Determine the (X, Y) coordinate at the center of the cell enclosing the given text.  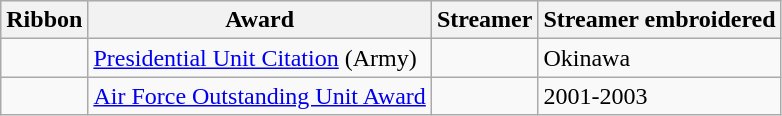
Ribbon (44, 20)
Air Force Outstanding Unit Award (260, 96)
2001-2003 (660, 96)
Presidential Unit Citation (Army) (260, 58)
Streamer embroidered (660, 20)
Award (260, 20)
Streamer (484, 20)
Okinawa (660, 58)
